Locate the cell with the specified text and output its [x, y] center coordinate. 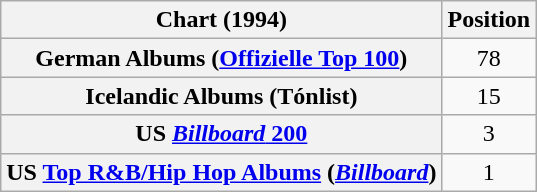
Chart (1994) [222, 20]
3 [489, 134]
78 [489, 58]
Icelandic Albums (Tónlist) [222, 96]
1 [489, 172]
US Billboard 200 [222, 134]
15 [489, 96]
German Albums (Offizielle Top 100) [222, 58]
US Top R&B/Hip Hop Albums (Billboard) [222, 172]
Position [489, 20]
